Search for the cell housing the specified text and yield its [x, y] center coordinate. 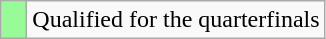
Qualified for the quarterfinals [176, 20]
